Output the (X, Y) coordinate of the center of the cell containing the given text.  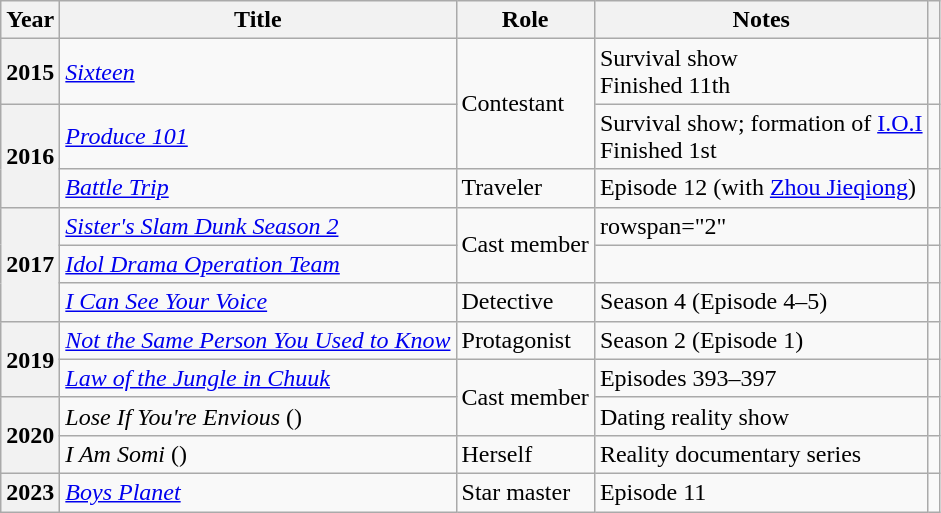
Idol Drama Operation Team (258, 264)
Star master (525, 492)
2023 (30, 492)
Season 4 (Episode 4–5) (761, 302)
Notes (761, 20)
Survival show; formation of I.O.IFinished 1st (761, 136)
Sixteen (258, 72)
I Can See Your Voice (258, 302)
I Am Somi () (258, 454)
Protagonist (525, 340)
Reality documentary series (761, 454)
2020 (30, 435)
Lose If You're Envious () (258, 416)
Herself (525, 454)
Produce 101 (258, 136)
Season 2 (Episode 1) (761, 340)
Episode 12 (with Zhou Jieqiong) (761, 188)
Not the Same Person You Used to Know (258, 340)
Dating reality show (761, 416)
Traveler (525, 188)
rowspan="2" (761, 226)
Survival showFinished 11th (761, 72)
2016 (30, 156)
Title (258, 20)
Episodes 393–397 (761, 378)
2017 (30, 264)
Boys Planet (258, 492)
Episode 11 (761, 492)
2015 (30, 72)
Law of the Jungle in Chuuk (258, 378)
Contestant (525, 104)
2019 (30, 359)
Battle Trip (258, 188)
Sister's Slam Dunk Season 2 (258, 226)
Role (525, 20)
Detective (525, 302)
Year (30, 20)
